Output the [x, y] coordinate of the center of the cell containing the given text.  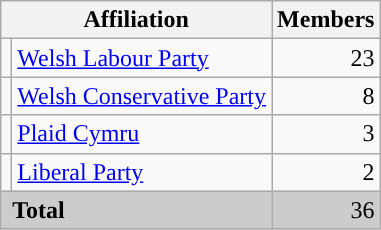
Total [136, 210]
Liberal Party [142, 172]
Welsh Conservative Party [142, 96]
Plaid Cymru [142, 134]
23 [326, 58]
Members [326, 20]
2 [326, 172]
8 [326, 96]
3 [326, 134]
Affiliation [136, 20]
Welsh Labour Party [142, 58]
36 [326, 210]
